Identify which cell holds the provided text, then report its [x, y] central coordinate. 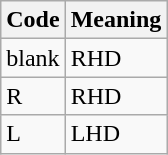
R [33, 96]
Code [33, 20]
blank [33, 58]
Meaning [116, 20]
L [33, 134]
LHD [116, 134]
